Return [X, Y] of the center of cell containing provided text 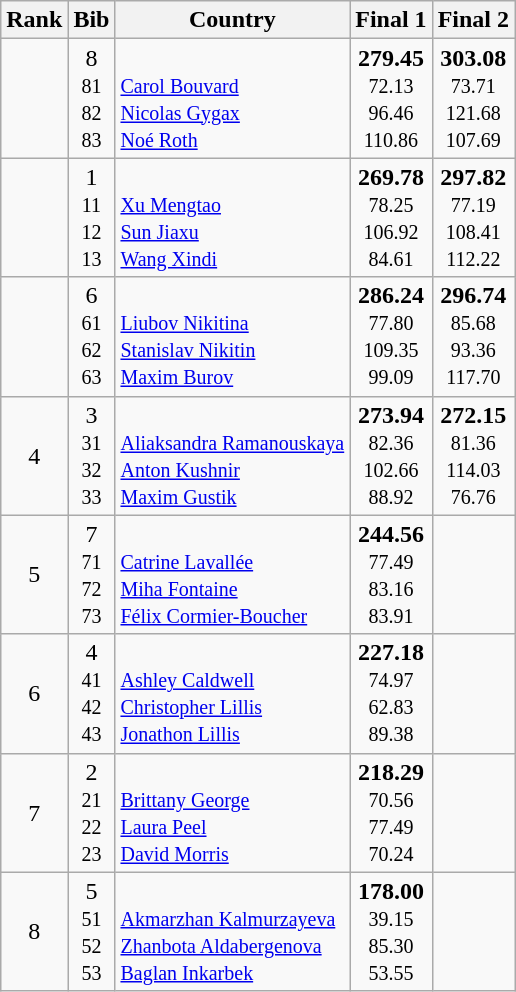
5515253 [92, 932]
4414243 [92, 694]
Final 2 [473, 20]
Aliaksandra RamanouskayaAnton KushnirMaxim Gustik [232, 456]
Bib [92, 20]
6616263 [92, 336]
Liubov NikitinaStanislav NikitinMaxim Burov [232, 336]
279.4572.13 96.46 110.86 [391, 98]
Akmarzhan KalmurzayevaZhanbota AldabergenovaBaglan Inkarbek [232, 932]
303.0873.71121.68107.69 [473, 98]
Ashley CaldwellChristopher LillisJonathon Lillis [232, 694]
Carol BouvardNicolas GygaxNoé Roth [232, 98]
3313233 [92, 456]
178.0039.1585.3053.55 [391, 932]
218.2970.5677.4970.24 [391, 812]
Xu MengtaoSun JiaxuWang Xindi [232, 218]
244.5677.49 83.1683.91 [391, 574]
Rank [34, 20]
1111213 [92, 218]
Brittany GeorgeLaura PeelDavid Morris [232, 812]
Country [232, 20]
5 [34, 574]
6 [34, 694]
272.1581.36114.0376.76 [473, 456]
Catrine LavalléeMiha FontaineFélix Cormier-Boucher [232, 574]
273.9482.36 102.66 88.92 [391, 456]
4 [34, 456]
7717273 [92, 574]
8 [34, 932]
2212223 [92, 812]
227.18 74.97 62.8389.38 [391, 694]
Final 1 [391, 20]
286.2477.80109.35 99.09 [391, 336]
7 [34, 812]
8818283 [92, 98]
269.78 78.25106.92 84.61 [391, 218]
297.8277.19108.41112.22 [473, 218]
296.7485.6893.36117.70 [473, 336]
